Determine the [X, Y] coordinate at the center of the cell enclosing the given text.  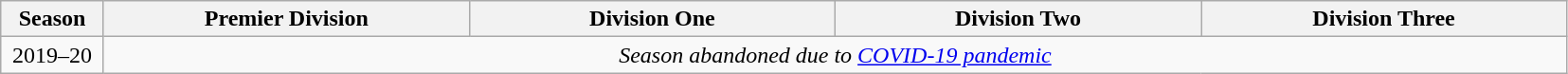
Division Three [1384, 19]
Premier Division [286, 19]
Division Two [1018, 19]
Season [53, 19]
2019–20 [53, 55]
Division One [652, 19]
Season abandoned due to COVID-19 pandemic [835, 55]
